Return [X, Y] of the center of cell containing provided text 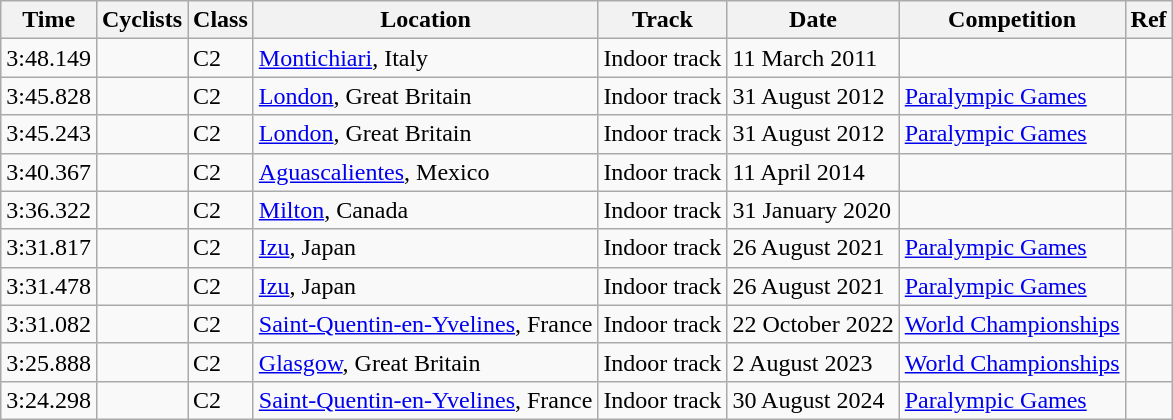
3:40.367 [49, 172]
3:25.888 [49, 362]
3:31.478 [49, 286]
3:24.298 [49, 400]
2 August 2023 [813, 362]
3:45.828 [49, 96]
11 March 2011 [813, 58]
3:36.322 [49, 210]
3:45.243 [49, 134]
30 August 2024 [813, 400]
Ref [1148, 20]
31 January 2020 [813, 210]
Date [813, 20]
3:31.082 [49, 324]
Milton, Canada [426, 210]
Glasgow, Great Britain [426, 362]
Cyclists [142, 20]
3:48.149 [49, 58]
Track [662, 20]
11 April 2014 [813, 172]
22 October 2022 [813, 324]
Time [49, 20]
Class [221, 20]
Montichiari, Italy [426, 58]
Competition [1012, 20]
Aguascalientes, Mexico [426, 172]
Location [426, 20]
3:31.817 [49, 248]
